Capture the cell that displays the provided text and extract its [x, y] central coordinate. 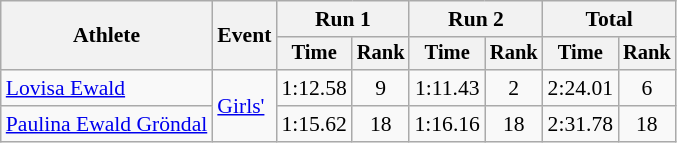
Run 1 [342, 19]
Total [610, 19]
6 [647, 88]
1:11.43 [446, 88]
Lovisa Ewald [107, 88]
Run 2 [476, 19]
2 [514, 88]
1:16.16 [446, 124]
1:15.62 [314, 124]
Paulina Ewald Gröndal [107, 124]
Athlete [107, 36]
Girls' [244, 106]
2:24.01 [580, 88]
9 [381, 88]
Event [244, 36]
1:12.58 [314, 88]
2:31.78 [580, 124]
